Locate the cell with the specified text and output its (X, Y) center coordinate. 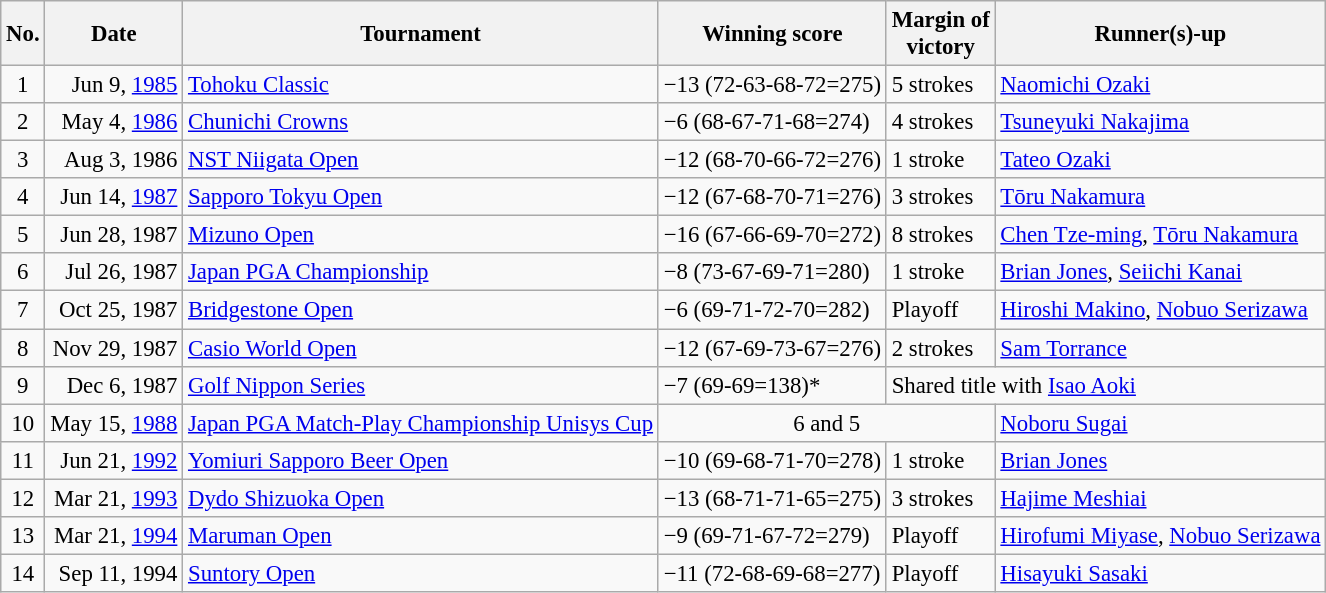
−13 (68-71-71-65=275) (772, 498)
NST Niigata Open (421, 160)
13 (23, 536)
Jul 26, 1987 (114, 273)
Margin ofvictory (940, 34)
Suntory Open (421, 573)
Shared title with Isao Aoki (1106, 385)
−6 (68-67-71-68=274) (772, 122)
Bridgestone Open (421, 310)
12 (23, 498)
7 (23, 310)
Dydo Shizuoka Open (421, 498)
Maruman Open (421, 536)
Winning score (772, 34)
1 (23, 85)
Noboru Sugai (1160, 423)
Jun 28, 1987 (114, 235)
Tsuneyuki Nakajima (1160, 122)
−12 (67-69-73-67=276) (772, 348)
14 (23, 573)
May 15, 1988 (114, 423)
Date (114, 34)
Naomichi Ozaki (1160, 85)
Mar 21, 1993 (114, 498)
Nov 29, 1987 (114, 348)
Sep 11, 1994 (114, 573)
8 strokes (940, 235)
Golf Nippon Series (421, 385)
Jun 14, 1987 (114, 197)
6 (23, 273)
Sapporo Tokyu Open (421, 197)
Brian Jones, Seiichi Kanai (1160, 273)
−12 (68-70-66-72=276) (772, 160)
−16 (67-66-69-70=272) (772, 235)
Yomiuri Sapporo Beer Open (421, 460)
−13 (72-63-68-72=275) (772, 85)
6 and 5 (826, 423)
−6 (69-71-72-70=282) (772, 310)
−11 (72-68-69-68=277) (772, 573)
May 4, 1986 (114, 122)
9 (23, 385)
Jun 9, 1985 (114, 85)
Tournament (421, 34)
2 strokes (940, 348)
Tohoku Classic (421, 85)
−10 (69-68-71-70=278) (772, 460)
Chunichi Crowns (421, 122)
Mizuno Open (421, 235)
Hajime Meshiai (1160, 498)
Chen Tze-ming, Tōru Nakamura (1160, 235)
Hiroshi Makino, Nobuo Serizawa (1160, 310)
10 (23, 423)
11 (23, 460)
Japan PGA Match-Play Championship Unisys Cup (421, 423)
8 (23, 348)
5 strokes (940, 85)
Mar 21, 1994 (114, 536)
No. (23, 34)
Sam Torrance (1160, 348)
Japan PGA Championship (421, 273)
Oct 25, 1987 (114, 310)
3 (23, 160)
−9 (69-71-67-72=279) (772, 536)
Jun 21, 1992 (114, 460)
Tōru Nakamura (1160, 197)
Dec 6, 1987 (114, 385)
4 (23, 197)
Hirofumi Miyase, Nobuo Serizawa (1160, 536)
Brian Jones (1160, 460)
Casio World Open (421, 348)
Aug 3, 1986 (114, 160)
2 (23, 122)
4 strokes (940, 122)
−12 (67-68-70-71=276) (772, 197)
−8 (73-67-69-71=280) (772, 273)
Runner(s)-up (1160, 34)
Hisayuki Sasaki (1160, 573)
Tateo Ozaki (1160, 160)
5 (23, 235)
−7 (69-69=138)* (772, 385)
